For the text-containing cell, return its midpoint in (x, y) coordinate format. 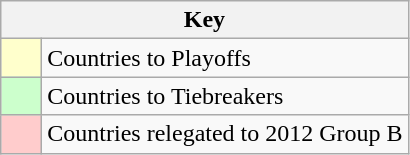
Countries to Tiebreakers (225, 96)
Countries to Playoffs (225, 58)
Countries relegated to 2012 Group B (225, 134)
Key (204, 20)
